Extract the [x, y] coordinate from the center of the cell holding the provided text.  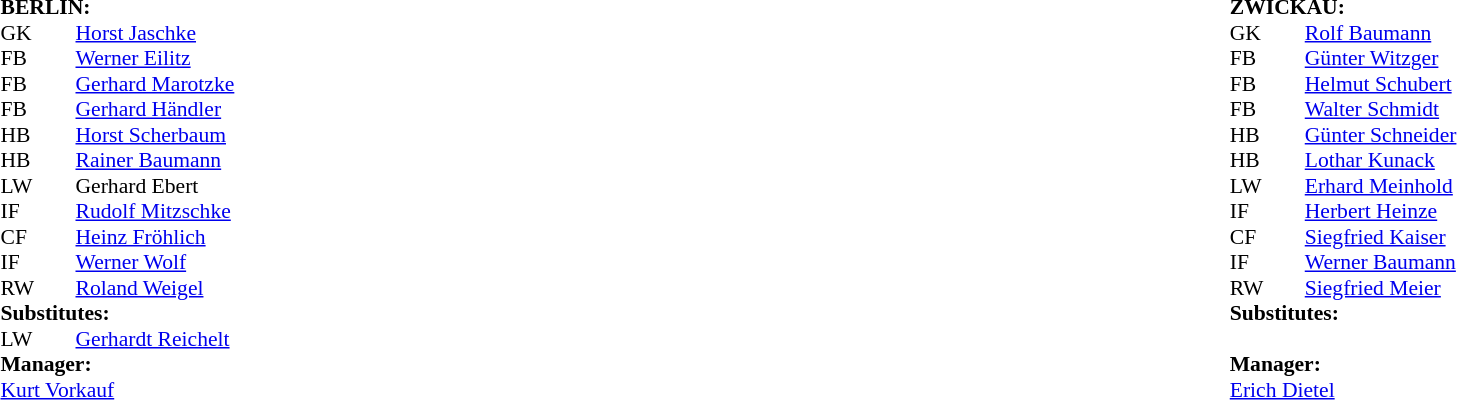
Roland Weigel [156, 288]
Heinz Fröhlich [156, 237]
Horst Jaschke [156, 33]
Gerhardt Reichelt [156, 339]
Gerhard Händler [156, 109]
Gerhard Ebert [156, 186]
Werner Wolf [156, 263]
Rudolf Mitzschke [156, 211]
Werner Eilitz [156, 59]
Rainer Baumann [156, 161]
Substitutes: [117, 313]
Manager: [117, 365]
Horst Scherbaum [156, 135]
Gerhard Marotzke [156, 84]
